Identify which cell holds the provided text, then report its [X, Y] central coordinate. 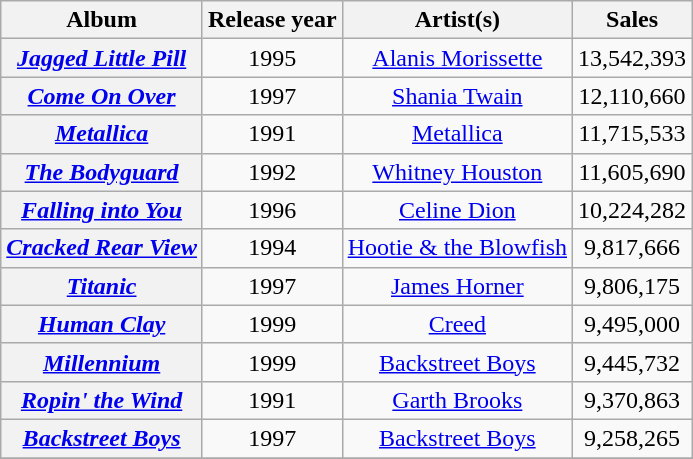
1996 [272, 210]
9,258,265 [632, 438]
Garth Brooks [457, 400]
9,370,863 [632, 400]
Shania Twain [457, 96]
Human Clay [102, 324]
Album [102, 20]
Millennium [102, 362]
Hootie & the Blowfish [457, 248]
Artist(s) [457, 20]
The Bodyguard [102, 172]
Creed [457, 324]
10,224,282 [632, 210]
9,495,000 [632, 324]
Come On Over [102, 96]
1994 [272, 248]
1995 [272, 58]
Jagged Little Pill [102, 58]
Falling into You [102, 210]
Whitney Houston [457, 172]
Ropin' the Wind [102, 400]
11,715,533 [632, 134]
9,817,666 [632, 248]
Sales [632, 20]
Titanic [102, 286]
9,445,732 [632, 362]
12,110,660 [632, 96]
James Horner [457, 286]
9,806,175 [632, 286]
Release year [272, 20]
Alanis Morissette [457, 58]
13,542,393 [632, 58]
11,605,690 [632, 172]
1992 [272, 172]
Cracked Rear View [102, 248]
Celine Dion [457, 210]
